Find where the given text appears and provide that cell's center as (x, y) coordinate. 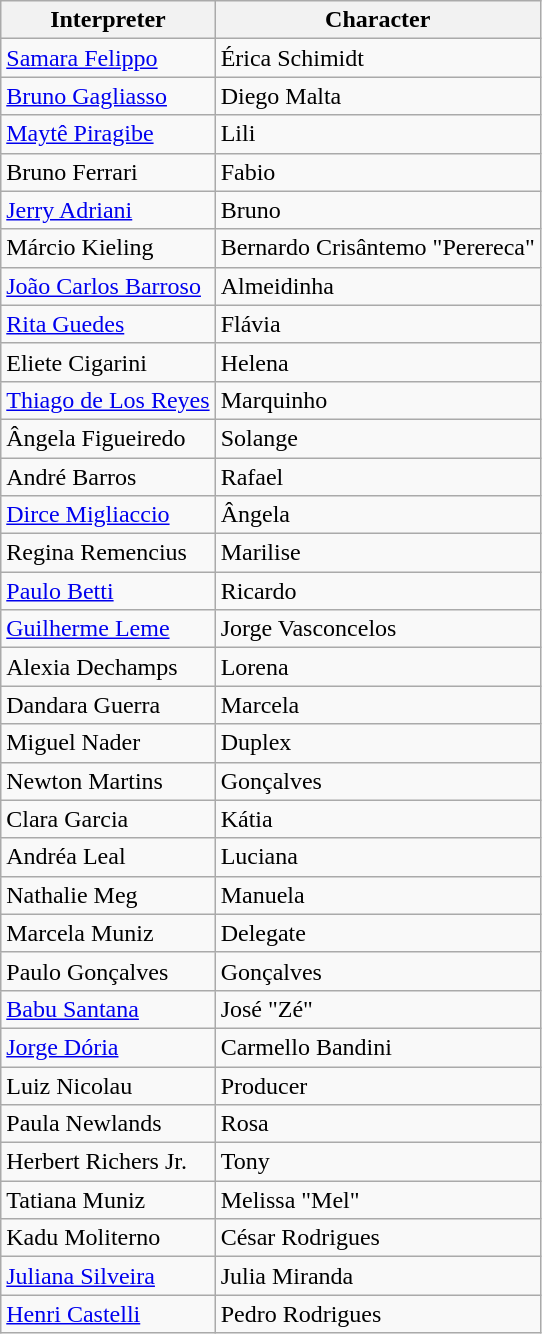
Juliana Silveira (108, 1276)
Bruno Gagliasso (108, 96)
Ângela (378, 515)
Samara Felippo (108, 58)
Marquinho (378, 400)
Producer (378, 1085)
Babu Santana (108, 1009)
Almeidinha (378, 286)
Alexia Dechamps (108, 667)
Márcio Kieling (108, 248)
Dirce Migliaccio (108, 515)
Henri Castelli (108, 1314)
Dandara Guerra (108, 705)
Clara Garcia (108, 819)
Eliete Cigarini (108, 362)
Marcela Muniz (108, 933)
César Rodrigues (378, 1238)
Solange (378, 438)
Thiago de Los Reyes (108, 400)
Herbert Richers Jr. (108, 1162)
Kadu Moliterno (108, 1238)
Bernardo Crisântemo "Perereca" (378, 248)
Flávia (378, 324)
Newton Martins (108, 781)
Luiz Nicolau (108, 1085)
Miguel Nader (108, 743)
Julia Miranda (378, 1276)
Nathalie Meg (108, 895)
Interpreter (108, 20)
Lili (378, 134)
Manuela (378, 895)
Duplex (378, 743)
Bruno (378, 210)
Érica Schimidt (378, 58)
Jorge Vasconcelos (378, 629)
Ricardo (378, 591)
Andréa Leal (108, 857)
Kátia (378, 819)
Pedro Rodrigues (378, 1314)
Marilise (378, 553)
Diego Malta (378, 96)
Carmello Bandini (378, 1047)
Delegate (378, 933)
Character (378, 20)
Lorena (378, 667)
Jorge Dória (108, 1047)
Paula Newlands (108, 1124)
André Barros (108, 477)
Tatiana Muniz (108, 1200)
Bruno Ferrari (108, 172)
Tony (378, 1162)
Ângela Figueiredo (108, 438)
Jerry Adriani (108, 210)
Melissa "Mel" (378, 1200)
José "Zé" (378, 1009)
Rita Guedes (108, 324)
Rosa (378, 1124)
João Carlos Barroso (108, 286)
Regina Remencius (108, 553)
Rafael (378, 477)
Fabio (378, 172)
Maytê Piragibe (108, 134)
Guilherme Leme (108, 629)
Luciana (378, 857)
Marcela (378, 705)
Paulo Betti (108, 591)
Paulo Gonçalves (108, 971)
Helena (378, 362)
